Search for the cell housing the specified text and yield its [X, Y] center coordinate. 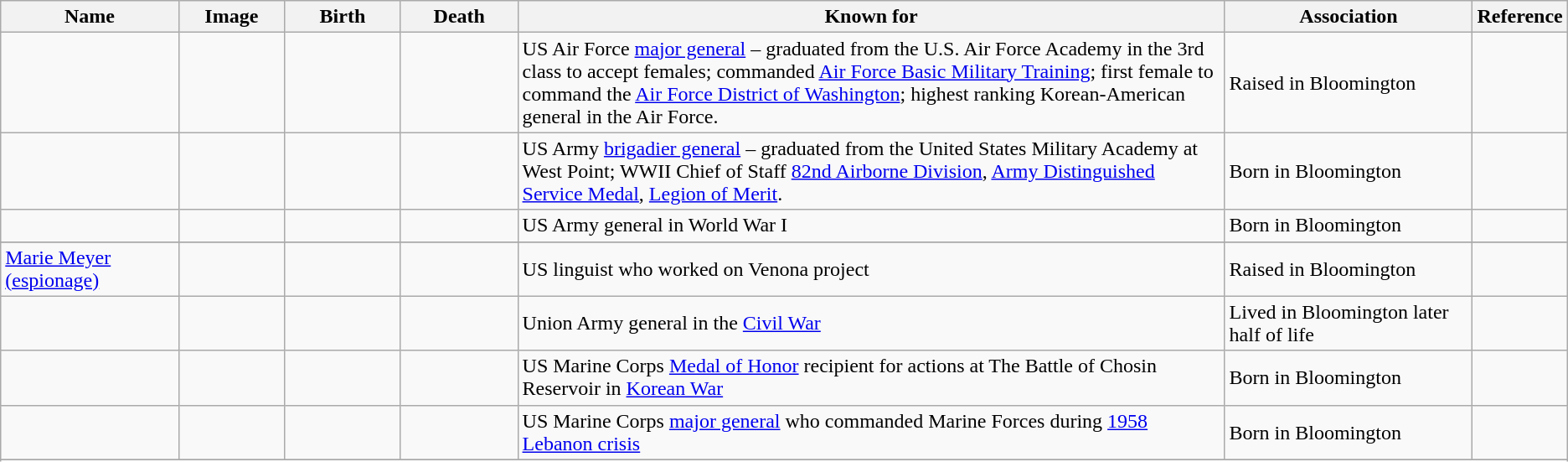
US linguist who worked on Venona project [871, 268]
US Marine Corps major general who commanded Marine Forces during 1958 Lebanon crisis [871, 433]
Birth [342, 17]
US Army general in World War I [871, 226]
Image [231, 17]
Reference [1519, 17]
Lived in Bloomington later half of life [1349, 324]
Death [459, 17]
Known for [871, 17]
Marie Meyer (espionage) [90, 268]
Association [1349, 17]
US Marine Corps Medal of Honor recipient for actions at The Battle of Chosin Reservoir in Korean War [871, 377]
Union Army general in the Civil War [871, 324]
Name [90, 17]
